Return the [X, Y] coordinate for the center point of the cell that contains the specified text.  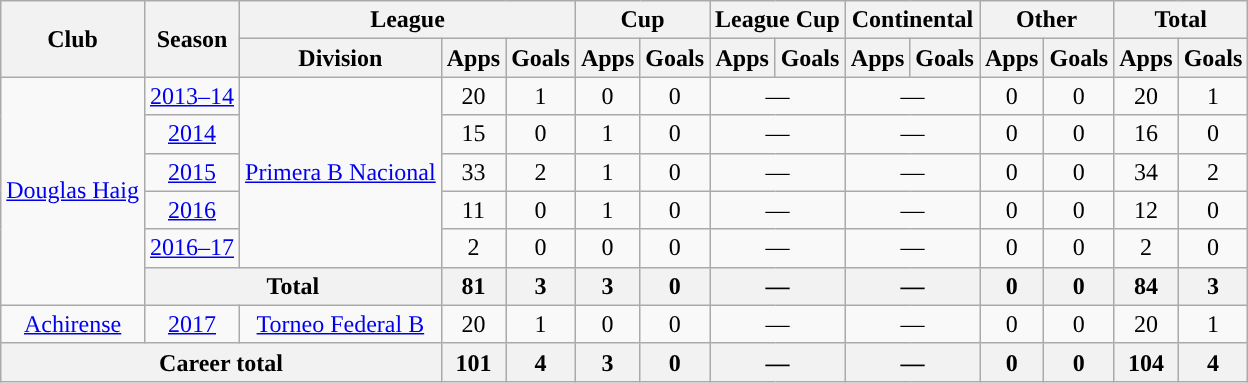
15 [473, 134]
Season [192, 39]
Douglas Haig [73, 191]
Club [73, 39]
104 [1146, 362]
League Cup [778, 20]
Primera B Nacional [341, 172]
2017 [192, 324]
Other [1047, 20]
Continental [912, 20]
2013–14 [192, 96]
34 [1146, 172]
2016 [192, 210]
League [408, 20]
Division [341, 58]
101 [473, 362]
2014 [192, 134]
84 [1146, 286]
16 [1146, 134]
Cup [642, 20]
Torneo Federal B [341, 324]
11 [473, 210]
Achirense [73, 324]
81 [473, 286]
2016–17 [192, 248]
2015 [192, 172]
Career total [221, 362]
12 [1146, 210]
33 [473, 172]
